From the cell containing the given text, extract its center point as [x, y] coordinate. 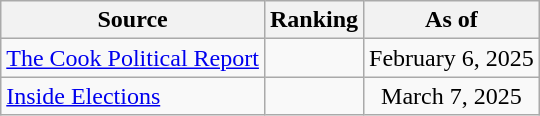
As of [452, 20]
March 7, 2025 [452, 96]
Inside Elections [133, 96]
February 6, 2025 [452, 58]
Ranking [314, 20]
The Cook Political Report [133, 58]
Source [133, 20]
